Determine the (X, Y) coordinate at the center of the cell enclosing the given text.  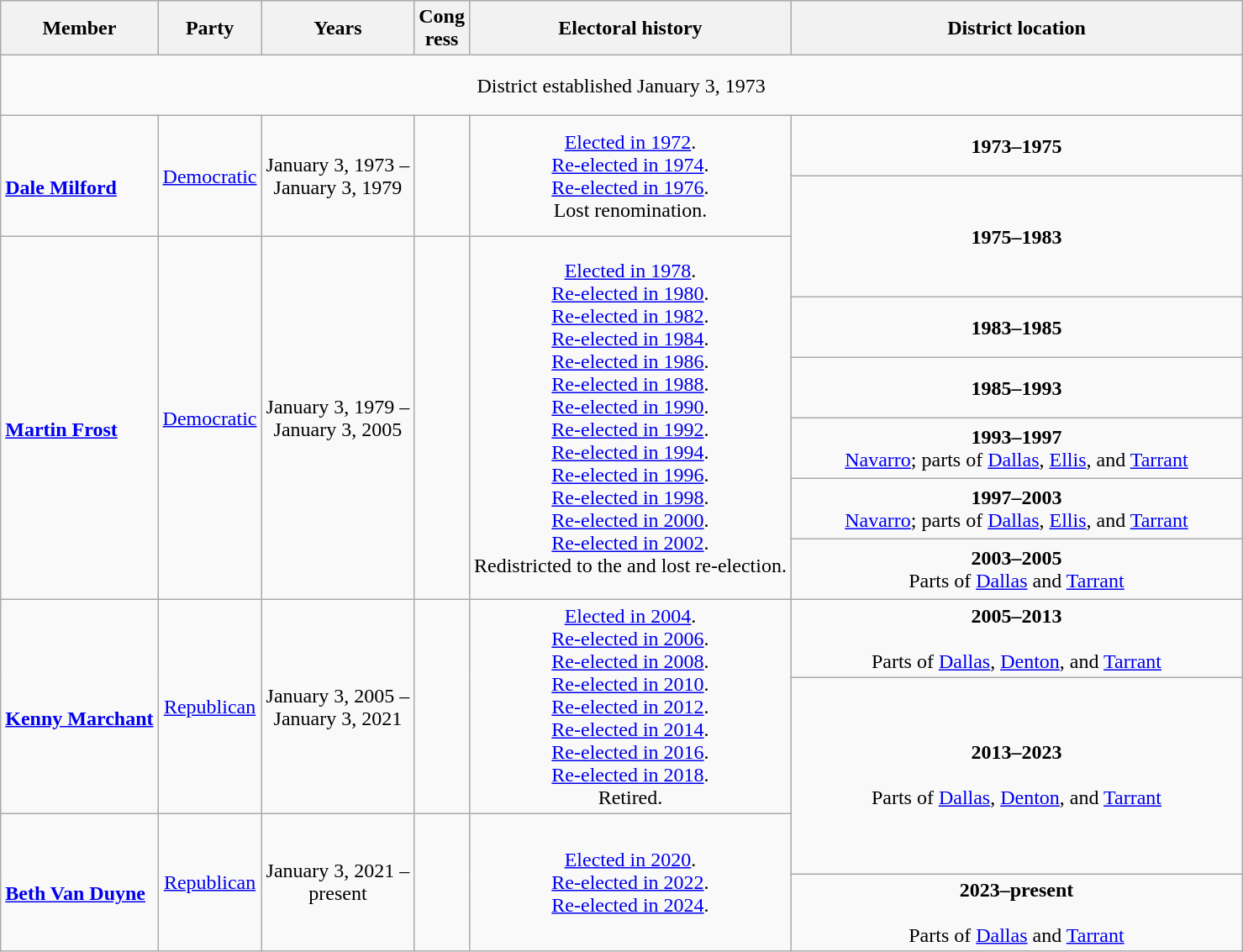
1975–1983 (1016, 237)
Dale Milford (79, 176)
Party (210, 29)
January 3, 1973 –January 3, 1979 (338, 176)
Elected in 1972.Re-elected in 1974.Re-elected in 1976.Lost renomination. (630, 176)
Kenny Marchant (79, 707)
January 3, 2021 –present (338, 882)
1993–1997Navarro; parts of Dallas, Ellis, and Tarrant (1016, 449)
2003–2005Parts of Dallas and Tarrant (1016, 570)
1997–2003Navarro; parts of Dallas, Ellis, and Tarrant (1016, 509)
Elected in 2020.Re-elected in 2022.Re-elected in 2024. (630, 882)
Years (338, 29)
Electoral history (630, 29)
January 3, 2005 –January 3, 2021 (338, 707)
Beth Van Duyne (79, 882)
Congress (442, 29)
1985–1993 (1016, 388)
2023–presentParts of Dallas and Tarrant (1016, 913)
District location (1016, 29)
January 3, 1979 –January 3, 2005 (338, 418)
1973–1975 (1016, 146)
District established January 3, 1973 (622, 86)
2013–2023Parts of Dallas, Denton, and Tarrant (1016, 776)
Martin Frost (79, 418)
2005–2013Parts of Dallas, Denton, and Tarrant (1016, 639)
Member (79, 29)
1983–1985 (1016, 328)
